Determine the (X, Y) coordinate at the center of the cell enclosing the given text.  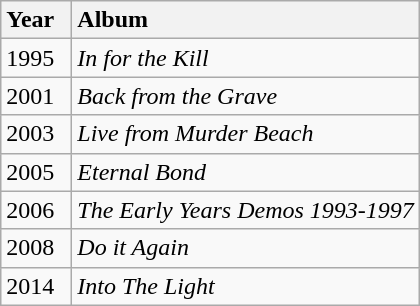
2003 (36, 134)
2014 (36, 286)
Into The Light (246, 286)
Back from the Grave (246, 96)
1995 (36, 58)
Eternal Bond (246, 172)
2005 (36, 172)
Live from Murder Beach (246, 134)
Album (246, 20)
2008 (36, 248)
The Early Years Demos 1993-1997 (246, 210)
In for the Kill (246, 58)
2001 (36, 96)
2006 (36, 210)
Do it Again (246, 248)
Year (36, 20)
